Pinpoint the cell where the given text exists, returning its (x, y) midpoint coordinate. 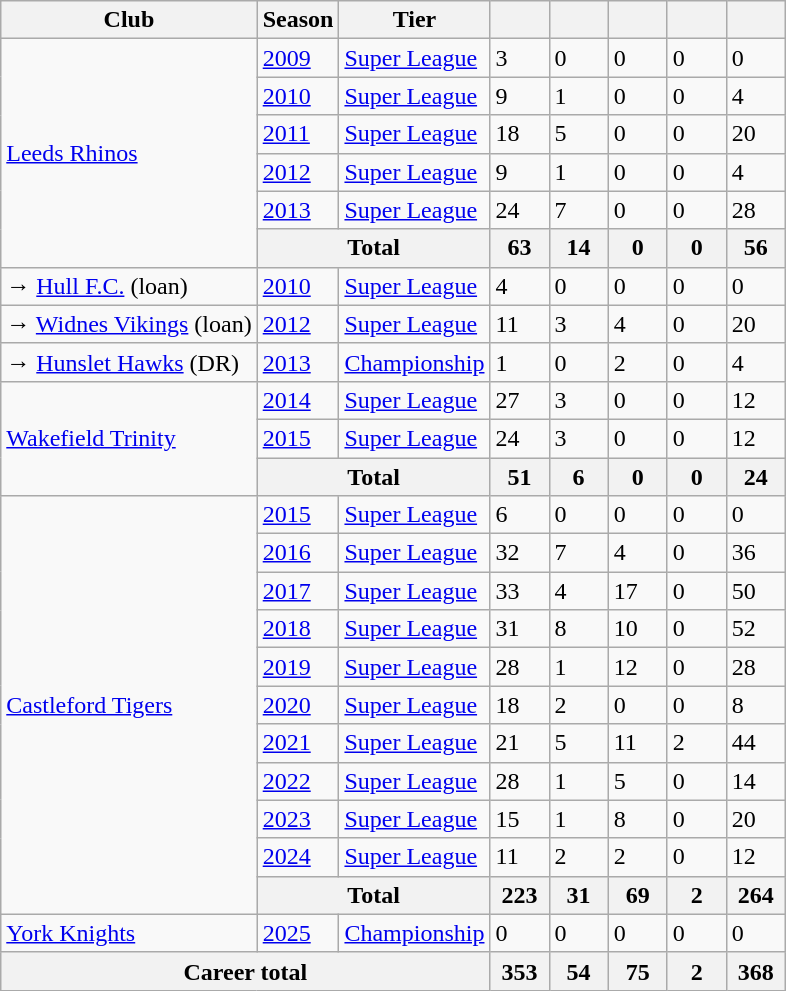
33 (520, 591)
Club (129, 20)
69 (638, 895)
15 (520, 819)
21 (520, 743)
2021 (298, 743)
→ Hull F.C. (loan) (129, 286)
2025 (298, 933)
Career total (246, 971)
368 (756, 971)
27 (520, 400)
2014 (298, 400)
36 (756, 553)
2024 (298, 857)
75 (638, 971)
10 (638, 629)
2018 (298, 629)
2009 (298, 58)
2023 (298, 819)
2022 (298, 781)
→ Widnes Vikings (loan) (129, 324)
44 (756, 743)
63 (520, 248)
Season (298, 20)
223 (520, 895)
Leeds Rhinos (129, 153)
51 (520, 477)
2016 (298, 553)
52 (756, 629)
2011 (298, 134)
2019 (298, 667)
→ Hunslet Hawks (DR) (129, 362)
2017 (298, 591)
32 (520, 553)
50 (756, 591)
17 (638, 591)
Tier (414, 20)
York Knights (129, 933)
353 (520, 971)
54 (578, 971)
Castleford Tigers (129, 706)
Wakefield Trinity (129, 438)
2020 (298, 705)
56 (756, 248)
264 (756, 895)
